Find where the given text appears and provide that cell's center as (X, Y) coordinate. 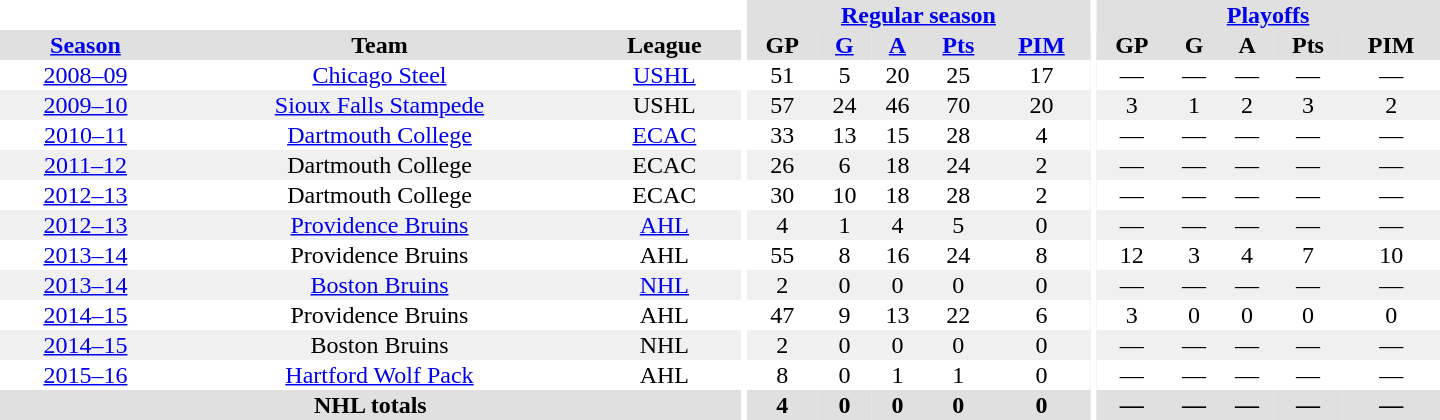
Playoffs (1268, 15)
30 (782, 195)
NHL totals (370, 405)
Hartford Wolf Pack (380, 375)
Team (380, 45)
33 (782, 135)
Regular season (919, 15)
2009–10 (86, 105)
57 (782, 105)
46 (898, 105)
55 (782, 255)
15 (898, 135)
9 (844, 315)
22 (958, 315)
2010–11 (86, 135)
16 (898, 255)
70 (958, 105)
2011–12 (86, 165)
Season (86, 45)
2015–16 (86, 375)
25 (958, 75)
26 (782, 165)
Sioux Falls Stampede (380, 105)
17 (1042, 75)
League (664, 45)
47 (782, 315)
Chicago Steel (380, 75)
2008–09 (86, 75)
7 (1308, 255)
12 (1132, 255)
51 (782, 75)
